From the cell containing the given text, extract its center point as (x, y) coordinate. 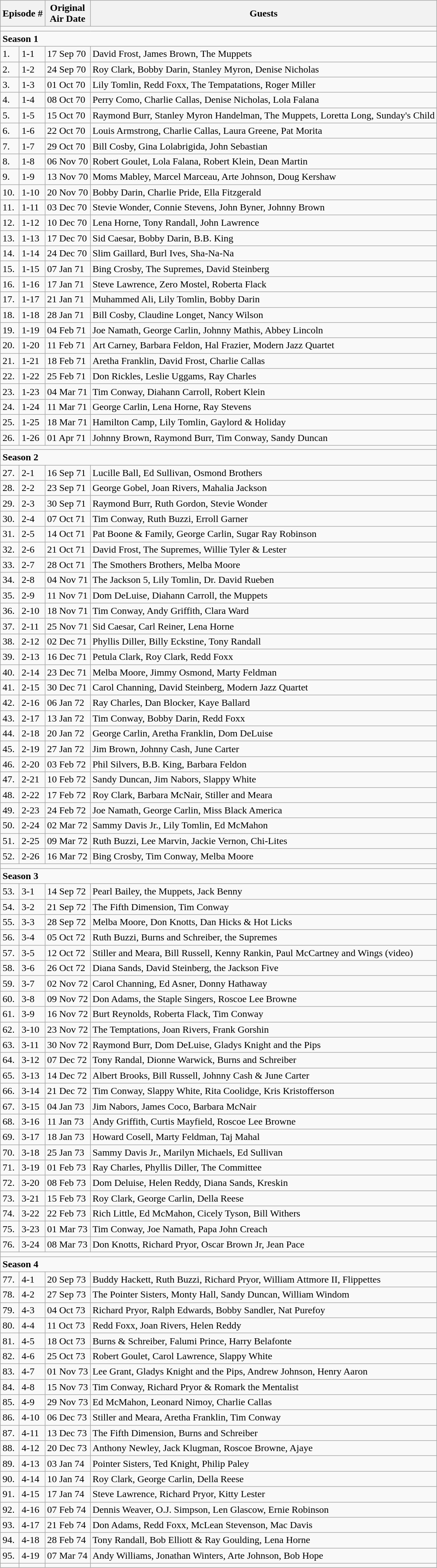
Bing Crosby, The Supremes, David Steinberg (264, 269)
6. (10, 131)
2-23 (32, 810)
18 Mar 71 (67, 422)
Episode # (23, 14)
09 Nov 72 (67, 999)
01 Nov 73 (67, 1371)
17. (10, 299)
Tim Conway, Richard Pryor & Romark the Mentalist (264, 1387)
George Carlin, Aretha Franklin, Dom DeLuise (264, 734)
Redd Foxx, Joan Rivers, Helen Reddy (264, 1325)
Melba Moore, Jimmy Osmond, Marty Feldman (264, 672)
03 Dec 70 (67, 208)
3-3 (32, 922)
3-20 (32, 1183)
3-23 (32, 1229)
3-2 (32, 907)
13 Nov 70 (67, 177)
Lena Horne, Tony Randall, John Lawrence (264, 223)
16 Mar 72 (67, 856)
2-15 (32, 688)
54. (10, 907)
Tim Conway, Bobby Darin, Redd Foxx (264, 718)
Sid Caesar, Carl Reiner, Lena Horne (264, 626)
1-8 (32, 161)
25 Feb 71 (67, 376)
18 Jan 73 (67, 1137)
87. (10, 1433)
1-18 (32, 315)
15 Oct 70 (67, 115)
36. (10, 611)
4-13 (32, 1464)
Dennis Weaver, O.J. Simpson, Len Glascow, Ernie Robinson (264, 1510)
34. (10, 580)
Louis Armstrong, Charlie Callas, Laura Greene, Pat Morita (264, 131)
4-6 (32, 1356)
Melba Moore, Don Knotts, Dan Hicks & Hot Licks (264, 922)
30. (10, 519)
04 Feb 71 (67, 330)
Tim Conway, Slappy White, Rita Coolidge, Kris Kristofferson (264, 1091)
04 Mar 71 (67, 391)
41. (10, 688)
Sammy Davis Jr., Lily Tomlin, Ed McMahon (264, 826)
23 Sep 71 (67, 488)
Ray Charles, Phyllis Diller, The Committee (264, 1168)
Tim Conway, Joe Namath, Papa John Creach (264, 1229)
3-8 (32, 999)
40. (10, 672)
4-3 (32, 1310)
21 Oct 71 (67, 549)
2-5 (32, 534)
Sandy Duncan, Jim Nabors, Slappy White (264, 780)
30 Nov 72 (67, 1045)
2-10 (32, 611)
1-21 (32, 361)
1-15 (32, 269)
4-17 (32, 1525)
35. (10, 595)
15. (10, 269)
58. (10, 968)
Stiller and Meara, Bill Russell, Kenny Rankin, Paul McCartney and Wings (video) (264, 953)
Pointer Sisters, Ted Knight, Philip Paley (264, 1464)
1-13 (32, 238)
2-17 (32, 718)
2-16 (32, 703)
Bill Cosby, Claudine Longet, Nancy Wilson (264, 315)
01 Mar 73 (67, 1229)
George Gobel, Joan Rivers, Mahalia Jackson (264, 488)
1-19 (32, 330)
5. (10, 115)
2-21 (32, 780)
13 Dec 73 (67, 1433)
07 Dec 72 (67, 1060)
2-8 (32, 580)
72. (10, 1183)
Sid Caesar, Bobby Darin, B.B. King (264, 238)
21 Dec 72 (67, 1091)
Don Adams, Redd Foxx, McLean Stevenson, Mac Davis (264, 1525)
43. (10, 718)
Lily Tomlin, Redd Foxx, The Tempatations, Roger Miller (264, 85)
21 Feb 74 (67, 1525)
08 Feb 73 (67, 1183)
24 Dec 70 (67, 254)
23. (10, 391)
17 Jan 74 (67, 1494)
11 Jan 73 (67, 1121)
2-1 (32, 473)
66. (10, 1091)
37. (10, 626)
65. (10, 1075)
79. (10, 1310)
Pat Boone & Family, George Carlin, Sugar Ray Robinson (264, 534)
Tim Conway, Diahann Carroll, Robert Klein (264, 391)
4-15 (32, 1494)
3-15 (32, 1106)
Dom Deluise, Helen Reddy, Diana Sands, Kreskin (264, 1183)
01 Apr 71 (67, 437)
10. (10, 192)
23 Nov 72 (67, 1029)
22 Oct 70 (67, 131)
Pearl Bailey, the Muppets, Jack Benny (264, 891)
Bill Cosby, Gina Lolabrigida, John Sebastian (264, 146)
4. (10, 100)
1-25 (32, 422)
16 Sep 71 (67, 473)
Albert Brooks, Bill Russell, Johnny Cash & June Carter (264, 1075)
18 Feb 71 (67, 361)
4-11 (32, 1433)
3-22 (32, 1214)
30 Dec 71 (67, 688)
20 Dec 73 (67, 1448)
Joe Namath, George Carlin, Johnny Mathis, Abbey Lincoln (264, 330)
2-4 (32, 519)
1-16 (32, 284)
39. (10, 657)
84. (10, 1387)
59. (10, 984)
07 Jan 71 (67, 269)
81. (10, 1341)
3-12 (32, 1060)
82. (10, 1356)
2-26 (32, 856)
24 Feb 72 (67, 810)
13. (10, 238)
20 Sep 73 (67, 1279)
74. (10, 1214)
1. (10, 54)
Ray Charles, Dan Blocker, Kaye Ballard (264, 703)
3-16 (32, 1121)
80. (10, 1325)
04 Nov 71 (67, 580)
91. (10, 1494)
49. (10, 810)
85. (10, 1402)
3-24 (32, 1244)
20 Jan 72 (67, 734)
Steve Lawrence, Richard Pryor, Kitty Lester (264, 1494)
01 Feb 73 (67, 1168)
24 Sep 70 (67, 69)
28 Feb 74 (67, 1540)
14 Oct 71 (67, 534)
31. (10, 534)
04 Oct 73 (67, 1310)
50. (10, 826)
56. (10, 938)
13 Jan 72 (67, 718)
46. (10, 764)
22 Feb 73 (67, 1214)
15 Feb 73 (67, 1198)
3-19 (32, 1168)
25 Oct 73 (67, 1356)
Ruth Buzzi, Burns and Schreiber, the Supremes (264, 938)
3-9 (32, 1014)
18 Nov 71 (67, 611)
Stevie Wonder, Connie Stevens, John Byner, Johnny Brown (264, 208)
Andy Williams, Jonathan Winters, Arte Johnson, Bob Hope (264, 1556)
Burns & Schreiber, Falumi Prince, Harry Belafonte (264, 1341)
1-23 (32, 391)
Petula Clark, Roy Clark, Redd Foxx (264, 657)
1-6 (32, 131)
4-2 (32, 1295)
90. (10, 1479)
28 Jan 71 (67, 315)
Raymond Burr, Stanley Myron Handelman, The Muppets, Loretta Long, Sunday's Child (264, 115)
71. (10, 1168)
22. (10, 376)
11. (10, 208)
19. (10, 330)
02 Nov 72 (67, 984)
17 Jan 71 (67, 284)
1-9 (32, 177)
1-12 (32, 223)
61. (10, 1014)
2-14 (32, 672)
Don Rickles, Leslie Uggams, Ray Charles (264, 376)
11 Nov 71 (67, 595)
12. (10, 223)
09 Mar 72 (67, 841)
Don Adams, the Staple Singers, Roscoe Lee Browne (264, 999)
52. (10, 856)
29 Oct 70 (67, 146)
Richard Pryor, Ralph Edwards, Bobby Sandler, Nat Purefoy (264, 1310)
Art Carney, Barbara Feldon, Hal Frazier, Modern Jazz Quartet (264, 345)
26 Oct 72 (67, 968)
Stiller and Meara, Aretha Franklin, Tim Conway (264, 1418)
68. (10, 1121)
28. (10, 488)
15 Nov 73 (67, 1387)
4-8 (32, 1387)
2-19 (32, 749)
57. (10, 953)
The Temptations, Joan Rivers, Frank Gorshin (264, 1029)
David Frost, The Supremes, Willie Tyler & Lester (264, 549)
3-17 (32, 1137)
Muhammed Ali, Lily Tomlin, Bobby Darin (264, 299)
29. (10, 503)
21 Sep 72 (67, 907)
08 Oct 70 (67, 100)
17 Sep 70 (67, 54)
Ruth Buzzi, Lee Marvin, Jackie Vernon, Chi-Lites (264, 841)
Howard Cosell, Marty Feldman, Taj Mahal (264, 1137)
Robert Goulet, Carol Lawrence, Slappy White (264, 1356)
Tim Conway, Andy Griffith, Clara Ward (264, 611)
38. (10, 641)
Aretha Franklin, David Frost, Charlie Callas (264, 361)
1-7 (32, 146)
1-26 (32, 437)
95. (10, 1556)
73. (10, 1198)
45. (10, 749)
2-18 (32, 734)
25 Nov 71 (67, 626)
3-14 (32, 1091)
Carol Channing, David Steinberg, Modern Jazz Quartet (264, 688)
20. (10, 345)
03 Jan 74 (67, 1464)
Season 4 (219, 1264)
48. (10, 795)
42. (10, 703)
3-18 (32, 1152)
8. (10, 161)
4-7 (32, 1371)
14 Dec 72 (67, 1075)
53. (10, 891)
4-9 (32, 1402)
02 Dec 71 (67, 641)
11 Feb 71 (67, 345)
2-2 (32, 488)
Bing Crosby, Tim Conway, Melba Moore (264, 856)
27 Jan 72 (67, 749)
OriginalAir Date (67, 14)
4-10 (32, 1418)
12 Oct 72 (67, 953)
Carol Channing, Ed Asner, Donny Hathaway (264, 984)
Lucille Ball, Ed Sullivan, Osmond Brothers (264, 473)
21 Jan 71 (67, 299)
16. (10, 284)
27 Sep 73 (67, 1295)
30 Sep 71 (67, 503)
16 Dec 71 (67, 657)
Rich Little, Ed McMahon, Cicely Tyson, Bill Withers (264, 1214)
67. (10, 1106)
26. (10, 437)
Tony Randall, Bob Elliott & Ray Goulding, Lena Horne (264, 1540)
16 Nov 72 (67, 1014)
2-25 (32, 841)
2-24 (32, 826)
47. (10, 780)
2-3 (32, 503)
4-4 (32, 1325)
1-2 (32, 69)
2-6 (32, 549)
Roy Clark, Bobby Darin, Stanley Myron, Denise Nicholas (264, 69)
4-5 (32, 1341)
Season 2 (219, 458)
70. (10, 1152)
1-1 (32, 54)
The Pointer Sisters, Monty Hall, Sandy Duncan, William Windom (264, 1295)
10 Feb 72 (67, 780)
24. (10, 407)
78. (10, 1295)
23 Dec 71 (67, 672)
3. (10, 85)
1-5 (32, 115)
63. (10, 1045)
Robert Goulet, Lola Falana, Robert Klein, Dean Martin (264, 161)
76. (10, 1244)
Ed McMahon, Leonard Nimoy, Charlie Callas (264, 1402)
2-20 (32, 764)
2-11 (32, 626)
Phil Silvers, B.B. King, Barbara Feldon (264, 764)
2-9 (32, 595)
3-13 (32, 1075)
Tim Conway, Ruth Buzzi, Erroll Garner (264, 519)
Steve Lawrence, Zero Mostel, Roberta Flack (264, 284)
2-12 (32, 641)
1-10 (32, 192)
88. (10, 1448)
Season 3 (219, 876)
3-5 (32, 953)
94. (10, 1540)
60. (10, 999)
06 Jan 72 (67, 703)
92. (10, 1510)
1-20 (32, 345)
7. (10, 146)
18 Oct 73 (67, 1341)
64. (10, 1060)
3-7 (32, 984)
2-13 (32, 657)
George Carlin, Lena Horne, Ray Stevens (264, 407)
32. (10, 549)
10 Jan 74 (67, 1479)
3-21 (32, 1198)
Jim Brown, Johnny Cash, June Carter (264, 749)
10 Dec 70 (67, 223)
4-16 (32, 1510)
75. (10, 1229)
Moms Mabley, Marcel Marceau, Arte Johnson, Doug Kershaw (264, 177)
27. (10, 473)
The Fifth Dimension, Burns and Schreiber (264, 1433)
1-11 (32, 208)
1-4 (32, 100)
03 Feb 72 (67, 764)
Burt Reynolds, Roberta Flack, Tim Conway (264, 1014)
20 Nov 70 (67, 192)
1-3 (32, 85)
1-17 (32, 299)
14 Sep 72 (67, 891)
18. (10, 315)
4-18 (32, 1540)
89. (10, 1464)
04 Jan 73 (67, 1106)
2. (10, 69)
Guests (264, 14)
17 Feb 72 (67, 795)
4-12 (32, 1448)
1-24 (32, 407)
Jim Nabors, James Coco, Barbara McNair (264, 1106)
Diana Sands, David Steinberg, the Jackson Five (264, 968)
Slim Gaillard, Burl Ives, Sha-Na-Na (264, 254)
Dom DeLuise, Diahann Carroll, the Muppets (264, 595)
25. (10, 422)
08 Mar 73 (67, 1244)
05 Oct 72 (67, 938)
21. (10, 361)
The Smothers Brothers, Melba Moore (264, 565)
14. (10, 254)
11 Oct 73 (67, 1325)
93. (10, 1525)
Bobby Darin, Charlie Pride, Ella Fitzgerald (264, 192)
9. (10, 177)
83. (10, 1371)
Sammy Davis Jr., Marilyn Michaels, Ed Sullivan (264, 1152)
1-22 (32, 376)
17 Dec 70 (67, 238)
4-1 (32, 1279)
02 Mar 72 (67, 826)
01 Oct 70 (67, 85)
07 Oct 71 (67, 519)
The Fifth Dimension, Tim Conway (264, 907)
3-1 (32, 891)
69. (10, 1137)
Don Knotts, Richard Pryor, Oscar Brown Jr, Jean Pace (264, 1244)
86. (10, 1418)
4-14 (32, 1479)
06 Nov 70 (67, 161)
62. (10, 1029)
Andy Griffith, Curtis Mayfield, Roscoe Lee Browne (264, 1121)
06 Dec 73 (67, 1418)
28 Oct 71 (67, 565)
Joe Namath, George Carlin, Miss Black America (264, 810)
Johnny Brown, Raymond Burr, Tim Conway, Sandy Duncan (264, 437)
3-4 (32, 938)
11 Mar 71 (67, 407)
The Jackson 5, Lily Tomlin, Dr. David Rueben (264, 580)
07 Feb 74 (67, 1510)
David Frost, James Brown, The Muppets (264, 54)
3-11 (32, 1045)
44. (10, 734)
77. (10, 1279)
Hamilton Camp, Lily Tomlin, Gaylord & Holiday (264, 422)
Raymond Burr, Ruth Gordon, Stevie Wonder (264, 503)
Lee Grant, Gladys Knight and the Pips, Andrew Johnson, Henry Aaron (264, 1371)
1-14 (32, 254)
3-10 (32, 1029)
Season 1 (219, 39)
28 Sep 72 (67, 922)
4-19 (32, 1556)
2-7 (32, 565)
07 Mar 74 (67, 1556)
Tony Randal, Dionne Warwick, Burns and Schreiber (264, 1060)
3-6 (32, 968)
51. (10, 841)
25 Jan 73 (67, 1152)
2-22 (32, 795)
Anthony Newley, Jack Klugman, Roscoe Browne, Ajaye (264, 1448)
Roy Clark, Barbara McNair, Stiller and Meara (264, 795)
Phyllis Diller, Billy Eckstine, Tony Randall (264, 641)
55. (10, 922)
33. (10, 565)
Buddy Hackett, Ruth Buzzi, Richard Pryor, William Attmore II, Flippettes (264, 1279)
Perry Como, Charlie Callas, Denise Nicholas, Lola Falana (264, 100)
Raymond Burr, Dom DeLuise, Gladys Knight and the Pips (264, 1045)
29 Nov 73 (67, 1402)
